Return (X, Y) of the center of cell containing provided text 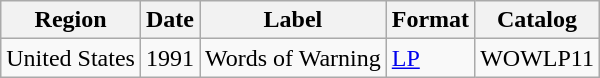
Region (71, 20)
Date (170, 20)
LP (430, 58)
United States (71, 58)
WOWLP11 (538, 58)
Format (430, 20)
Words of Warning (294, 58)
Label (294, 20)
1991 (170, 58)
Catalog (538, 20)
